From the cell containing the given text, extract its center point as [X, Y] coordinate. 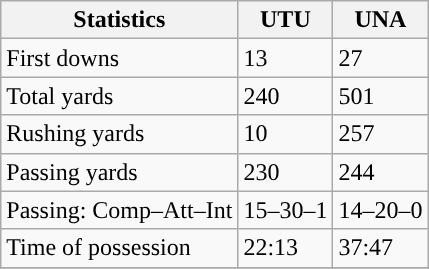
240 [286, 96]
15–30–1 [286, 210]
13 [286, 58]
10 [286, 134]
UNA [380, 20]
257 [380, 134]
Rushing yards [120, 134]
UTU [286, 20]
Time of possession [120, 248]
Passing: Comp–Att–Int [120, 210]
22:13 [286, 248]
Total yards [120, 96]
501 [380, 96]
First downs [120, 58]
244 [380, 172]
37:47 [380, 248]
Passing yards [120, 172]
Statistics [120, 20]
230 [286, 172]
27 [380, 58]
14–20–0 [380, 210]
